Output the (x, y) coordinate of the center of the cell containing the given text.  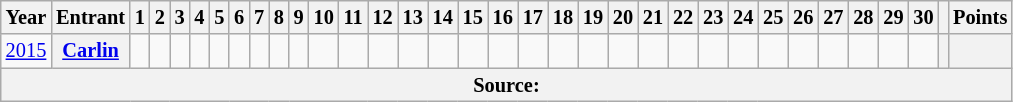
Entrant (90, 17)
19 (593, 17)
18 (563, 17)
3 (180, 17)
17 (533, 17)
6 (239, 17)
30 (923, 17)
Points (980, 17)
Source: (506, 85)
25 (773, 17)
13 (413, 17)
22 (683, 17)
1 (140, 17)
Year (26, 17)
27 (833, 17)
26 (803, 17)
5 (219, 17)
Carlin (90, 51)
24 (743, 17)
15 (473, 17)
7 (259, 17)
21 (653, 17)
23 (713, 17)
20 (623, 17)
8 (279, 17)
12 (383, 17)
28 (863, 17)
14 (443, 17)
2015 (26, 51)
16 (503, 17)
11 (354, 17)
29 (893, 17)
9 (299, 17)
4 (200, 17)
2 (160, 17)
10 (324, 17)
